From the cell containing the given text, extract its center point as (x, y) coordinate. 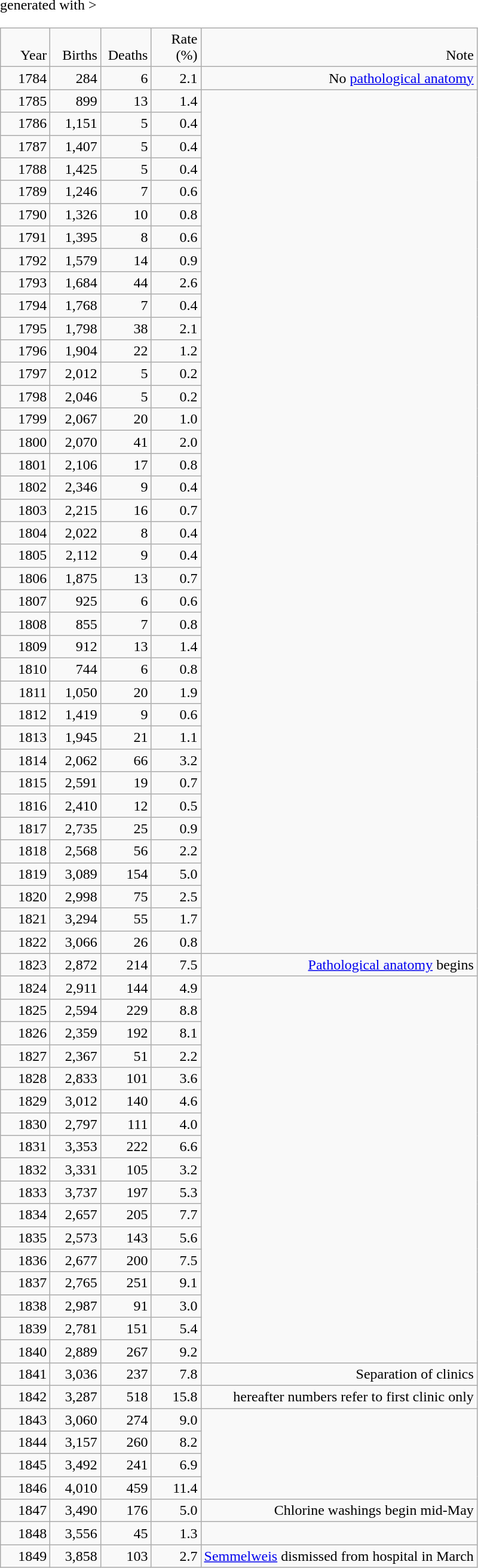
Semmelweis dismissed from hospital in March (339, 1556)
1,904 (75, 351)
2,765 (75, 1283)
5.3 (176, 1192)
2,797 (75, 1124)
4,010 (75, 1488)
2,677 (75, 1260)
3,353 (75, 1147)
1819 (25, 874)
1824 (25, 987)
3,556 (75, 1533)
1840 (25, 1351)
2,070 (75, 442)
2,591 (75, 783)
16 (125, 510)
1797 (25, 374)
Rate (%) (176, 48)
1811 (25, 692)
1841 (25, 1374)
1789 (25, 192)
66 (125, 760)
3,157 (75, 1443)
19 (125, 783)
41 (125, 442)
6.9 (176, 1465)
2.6 (176, 283)
2,573 (75, 1238)
75 (125, 897)
241 (125, 1465)
1784 (25, 78)
5.4 (176, 1328)
1.0 (176, 419)
No pathological anatomy (339, 78)
3,858 (75, 1556)
1,684 (75, 283)
1806 (25, 578)
1,407 (75, 146)
2,062 (75, 760)
3,012 (75, 1101)
Births (75, 48)
1813 (25, 738)
1801 (25, 465)
44 (125, 283)
1836 (25, 1260)
2.7 (176, 1556)
3,331 (75, 1170)
56 (125, 851)
1785 (25, 101)
3,036 (75, 1374)
459 (125, 1488)
1788 (25, 169)
5.6 (176, 1238)
3,287 (75, 1397)
1846 (25, 1488)
1,945 (75, 738)
154 (125, 874)
3,490 (75, 1511)
144 (125, 987)
3,066 (75, 942)
1795 (25, 328)
200 (125, 1260)
Chlorine washings begin mid-May (339, 1511)
1816 (25, 806)
1844 (25, 1443)
105 (125, 1170)
151 (125, 1328)
1828 (25, 1079)
2,346 (75, 487)
197 (125, 1192)
11.4 (176, 1488)
2,833 (75, 1079)
2,012 (75, 374)
1,151 (75, 124)
9.2 (176, 1351)
2,367 (75, 1055)
1794 (25, 305)
1,419 (75, 715)
2,410 (75, 806)
14 (125, 260)
0.5 (176, 806)
4.6 (176, 1101)
3,737 (75, 1192)
10 (125, 214)
267 (125, 1351)
3.6 (176, 1079)
12 (125, 806)
1814 (25, 760)
2,359 (75, 1033)
1827 (25, 1055)
8.8 (176, 1010)
101 (125, 1079)
1845 (25, 1465)
9.0 (176, 1420)
1799 (25, 419)
1817 (25, 829)
2,594 (75, 1010)
55 (125, 919)
1,425 (75, 169)
1821 (25, 919)
1803 (25, 510)
1830 (25, 1124)
925 (75, 601)
192 (125, 1033)
1,768 (75, 305)
103 (125, 1556)
26 (125, 942)
2,568 (75, 851)
1843 (25, 1420)
2,889 (75, 1351)
1839 (25, 1328)
143 (125, 1238)
2,215 (75, 510)
1810 (25, 669)
22 (125, 351)
1808 (25, 624)
2,735 (75, 829)
7.8 (176, 1374)
3,294 (75, 919)
1833 (25, 1192)
1835 (25, 1238)
1787 (25, 146)
284 (75, 78)
1804 (25, 533)
3.0 (176, 1306)
1849 (25, 1556)
9.1 (176, 1283)
25 (125, 829)
15.8 (176, 1397)
1807 (25, 601)
1,050 (75, 692)
912 (75, 646)
1792 (25, 260)
3,089 (75, 874)
2,872 (75, 965)
4.0 (176, 1124)
1848 (25, 1533)
1793 (25, 283)
205 (125, 1215)
1,798 (75, 328)
1.9 (176, 692)
1822 (25, 942)
1.3 (176, 1533)
237 (125, 1374)
Note (339, 48)
8.1 (176, 1033)
51 (125, 1055)
2,067 (75, 419)
274 (125, 1420)
45 (125, 1533)
38 (125, 328)
3,060 (75, 1420)
2.0 (176, 442)
7.7 (176, 1215)
140 (125, 1101)
1812 (25, 715)
Separation of clinics (339, 1374)
111 (125, 1124)
1825 (25, 1010)
1790 (25, 214)
229 (125, 1010)
744 (75, 669)
1820 (25, 897)
1809 (25, 646)
1829 (25, 1101)
1786 (25, 124)
91 (125, 1306)
2.5 (176, 897)
1,875 (75, 578)
176 (125, 1511)
899 (75, 101)
855 (75, 624)
1,395 (75, 237)
1,579 (75, 260)
1,246 (75, 192)
222 (125, 1147)
518 (125, 1397)
Year (25, 48)
3,492 (75, 1465)
17 (125, 465)
1802 (25, 487)
2,106 (75, 465)
Pathological anatomy begins (339, 965)
hereafter numbers refer to first clinic only (339, 1397)
1800 (25, 442)
8.2 (176, 1443)
1.7 (176, 919)
2,998 (75, 897)
1838 (25, 1306)
1847 (25, 1511)
1823 (25, 965)
1831 (25, 1147)
1.2 (176, 351)
1832 (25, 1170)
1826 (25, 1033)
1798 (25, 397)
1805 (25, 556)
2,046 (75, 397)
1815 (25, 783)
1,326 (75, 214)
2,781 (75, 1328)
4.9 (176, 987)
1837 (25, 1283)
2,987 (75, 1306)
Deaths (125, 48)
214 (125, 965)
1.1 (176, 738)
1796 (25, 351)
1791 (25, 237)
2,112 (75, 556)
1834 (25, 1215)
21 (125, 738)
1842 (25, 1397)
2,657 (75, 1215)
2,911 (75, 987)
251 (125, 1283)
260 (125, 1443)
2,022 (75, 533)
6.6 (176, 1147)
1818 (25, 851)
